Find where the given text appears and provide that cell's center as [X, Y] coordinate. 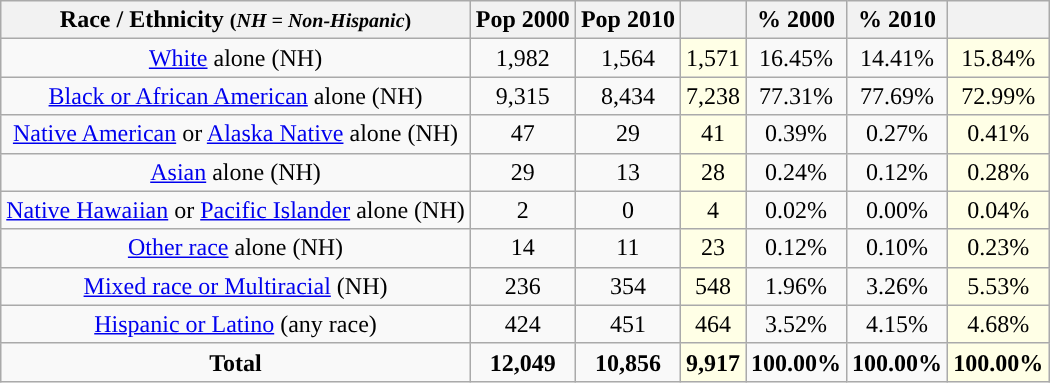
% 2000 [796, 20]
Pop 2010 [628, 20]
72.99% [998, 96]
464 [712, 324]
1,571 [712, 58]
3.26% [898, 286]
Black or African American alone (NH) [236, 96]
23 [712, 248]
77.31% [796, 96]
4 [712, 210]
13 [628, 172]
354 [628, 286]
424 [522, 324]
451 [628, 324]
Native Hawaiian or Pacific Islander alone (NH) [236, 210]
77.69% [898, 96]
Asian alone (NH) [236, 172]
0.23% [998, 248]
5.53% [998, 286]
1,564 [628, 58]
12,049 [522, 362]
0.39% [796, 134]
9,917 [712, 362]
0.00% [898, 210]
9,315 [522, 96]
47 [522, 134]
14.41% [898, 58]
16.45% [796, 58]
0.41% [998, 134]
7,238 [712, 96]
0 [628, 210]
Other race alone (NH) [236, 248]
Mixed race or Multiracial (NH) [236, 286]
Hispanic or Latino (any race) [236, 324]
3.52% [796, 324]
1.96% [796, 286]
548 [712, 286]
Native American or Alaska Native alone (NH) [236, 134]
2 [522, 210]
White alone (NH) [236, 58]
0.04% [998, 210]
0.10% [898, 248]
15.84% [998, 58]
8,434 [628, 96]
0.02% [796, 210]
Total [236, 362]
1,982 [522, 58]
28 [712, 172]
4.15% [898, 324]
4.68% [998, 324]
236 [522, 286]
0.27% [898, 134]
41 [712, 134]
% 2010 [898, 20]
10,856 [628, 362]
0.24% [796, 172]
Pop 2000 [522, 20]
11 [628, 248]
0.28% [998, 172]
14 [522, 248]
Race / Ethnicity (NH = Non-Hispanic) [236, 20]
